Determine the [x, y] coordinate at the center of the cell enclosing the given text.  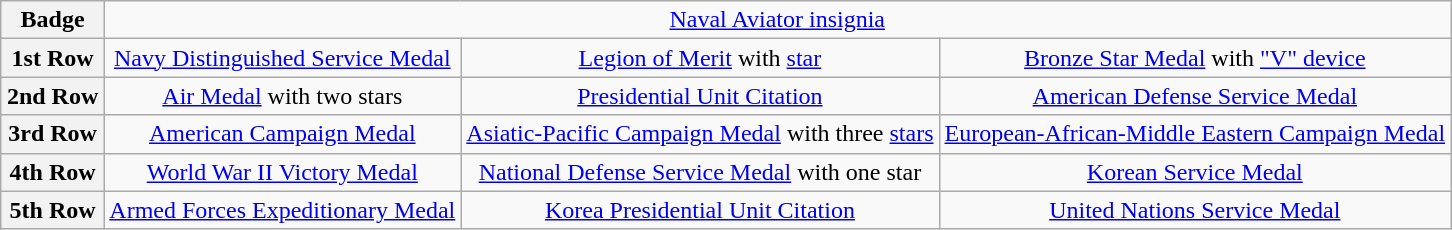
Presidential Unit Citation [700, 96]
Naval Aviator insignia [778, 20]
European-African-Middle Eastern Campaign Medal [1195, 134]
United Nations Service Medal [1195, 210]
American Campaign Medal [282, 134]
Bronze Star Medal with "V" device [1195, 58]
Air Medal with two stars [282, 96]
4th Row [52, 172]
2nd Row [52, 96]
Legion of Merit with star [700, 58]
National Defense Service Medal with one star [700, 172]
American Defense Service Medal [1195, 96]
Navy Distinguished Service Medal [282, 58]
5th Row [52, 210]
1st Row [52, 58]
World War II Victory Medal [282, 172]
Armed Forces Expeditionary Medal [282, 210]
Korea Presidential Unit Citation [700, 210]
Badge [52, 20]
Korean Service Medal [1195, 172]
Asiatic-Pacific Campaign Medal with three stars [700, 134]
3rd Row [52, 134]
